Detect which cell encompasses the target text, then output its [x, y] center coordinate. 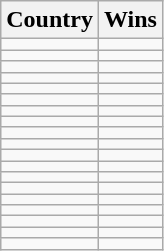
Wins [130, 20]
Country [50, 20]
